Return the [x, y] coordinate for the center point of the cell that contains the specified text.  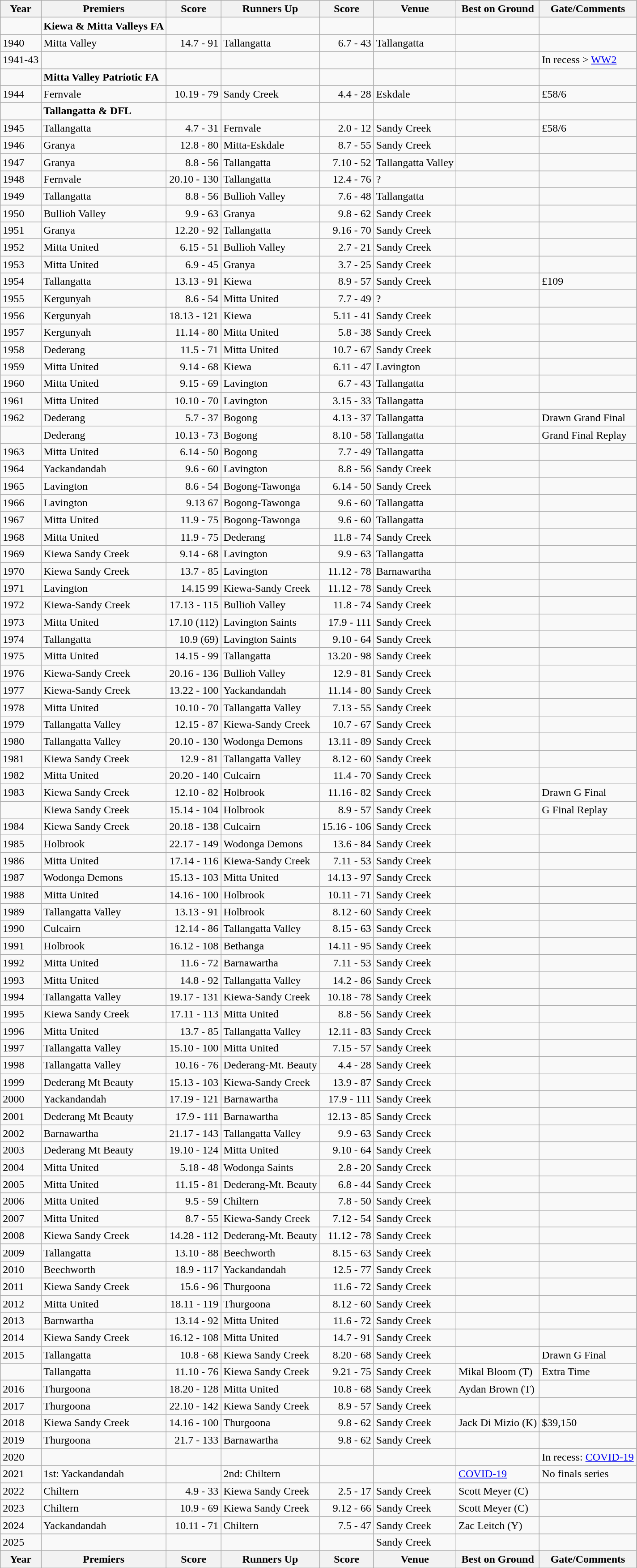
2005 [21, 1184]
1974 [21, 639]
2014 [21, 1338]
1978 [21, 707]
7.12 - 54 [346, 1218]
2020 [21, 1457]
Aydan Brown (T) [497, 1389]
2.8 - 20 [346, 1167]
$39,150 [588, 1423]
2017 [21, 1406]
6.11 - 47 [346, 367]
1946 [21, 145]
1956 [21, 316]
2002 [21, 1133]
1979 [21, 724]
19.17 - 131 [194, 997]
Grand Final Replay [588, 435]
10.16 - 76 [194, 1065]
1997 [21, 1048]
1961 [21, 401]
2012 [21, 1304]
Drawn Grand Final [588, 418]
12.14 - 86 [194, 929]
12.15 - 87 [194, 724]
22.17 - 149 [194, 844]
In recess: COVID-19 [588, 1457]
11.10 - 76 [194, 1372]
15.6 - 96 [194, 1286]
7.13 - 55 [346, 707]
4.7 - 31 [194, 128]
1960 [21, 384]
Mitta-Eskdale [270, 145]
7.8 - 50 [346, 1201]
1950 [21, 214]
2022 [21, 1491]
10.9 - 69 [194, 1508]
1966 [21, 503]
2023 [21, 1508]
7.15 - 57 [346, 1048]
7.10 - 52 [346, 162]
1955 [21, 299]
Barnwartha [104, 1321]
1944 [21, 94]
Mitta Valley Patriotic FA [104, 77]
2021 [21, 1474]
17.11 - 113 [194, 1014]
1970 [21, 571]
20.16 - 136 [194, 673]
2015 [21, 1355]
13.14 - 92 [194, 1321]
9.21 - 75 [346, 1372]
18.9 - 117 [194, 1269]
5.18 - 48 [194, 1167]
1975 [21, 656]
1980 [21, 741]
1981 [21, 759]
1947 [21, 162]
G Final Replay [588, 810]
1996 [21, 1031]
1948 [21, 179]
20.18 - 138 [194, 827]
Mikal Bloom (T) [497, 1372]
14.2 - 86 [346, 980]
21.7 - 133 [194, 1440]
1984 [21, 827]
COVID-19 [497, 1474]
2.7 - 21 [346, 248]
10.18 - 78 [346, 997]
2.5 - 17 [346, 1491]
10.13 - 73 [194, 435]
5.11 - 41 [346, 316]
9.15 - 69 [194, 384]
10.19 - 79 [194, 94]
1940 [21, 43]
6.8 - 44 [346, 1184]
1998 [21, 1065]
19.10 - 124 [194, 1150]
1993 [21, 980]
12.5 - 77 [346, 1269]
4.13 - 37 [346, 418]
14.28 - 112 [194, 1235]
12.10 - 82 [194, 793]
14.13 - 97 [346, 878]
1992 [21, 963]
7.5 - 47 [346, 1525]
18.13 - 121 [194, 316]
1986 [21, 861]
Mitta Valley [104, 43]
14.8 - 92 [194, 980]
11.5 - 71 [194, 350]
6.15 - 51 [194, 248]
1963 [21, 452]
9.5 - 59 [194, 1201]
2011 [21, 1286]
17.10 (112) [194, 622]
13.9 - 87 [346, 1082]
1953 [21, 265]
13.10 - 88 [194, 1252]
£109 [588, 282]
1965 [21, 486]
1973 [21, 622]
1968 [21, 537]
Kiewa & Mitta Valleys FA [104, 26]
1985 [21, 844]
14.11 - 95 [346, 946]
12.4 - 76 [346, 179]
3.15 - 33 [346, 401]
12.8 - 80 [194, 145]
Tallangatta & DFL [104, 111]
1949 [21, 196]
7.6 - 48 [346, 196]
15.10 - 100 [194, 1048]
1941-43 [21, 60]
11.15 - 81 [194, 1184]
12.13 - 85 [346, 1116]
1957 [21, 333]
9.12 - 66 [346, 1508]
1999 [21, 1082]
18.20 - 128 [194, 1389]
14.15 99 [194, 588]
Zac Leitch (Y) [497, 1525]
2009 [21, 1252]
1982 [21, 776]
1962 [21, 418]
20.20 - 140 [194, 776]
2nd: Chiltern [270, 1474]
1987 [21, 878]
No finals series [588, 1474]
13.20 - 98 [346, 656]
10.9 (69) [194, 639]
2006 [21, 1201]
2008 [21, 1235]
2.0 - 12 [346, 128]
9.16 - 70 [346, 231]
1958 [21, 350]
Extra Time [588, 1372]
Wodonga Saints [270, 1167]
1964 [21, 469]
2013 [21, 1321]
5.7 - 37 [194, 418]
Bethanga [270, 946]
1959 [21, 367]
15.16 - 106 [346, 827]
2016 [21, 1389]
1991 [21, 946]
15.14 - 104 [194, 810]
Jack Di Mizio (K) [497, 1423]
12.11 - 83 [346, 1031]
1994 [21, 997]
2003 [21, 1150]
2000 [21, 1099]
13.22 - 100 [194, 690]
2018 [21, 1423]
1990 [21, 929]
2007 [21, 1218]
1st: Yackandandah [104, 1474]
13.6 - 84 [346, 844]
17.19 - 121 [194, 1099]
17.14 - 116 [194, 861]
1967 [21, 520]
1976 [21, 673]
1971 [21, 588]
1951 [21, 231]
14.15 - 99 [194, 656]
2001 [21, 1116]
1989 [21, 912]
1952 [21, 248]
17.13 - 115 [194, 605]
2025 [21, 1542]
1983 [21, 793]
2004 [21, 1167]
12.20 - 92 [194, 231]
18.11 - 119 [194, 1304]
22.10 - 142 [194, 1406]
2024 [21, 1525]
8.10 - 58 [346, 435]
1954 [21, 282]
In recess > WW2 [588, 60]
2010 [21, 1269]
1969 [21, 554]
9.13 67 [194, 503]
6.9 - 45 [194, 265]
3.7 - 25 [346, 265]
2019 [21, 1440]
11.16 - 82 [346, 793]
1977 [21, 690]
1988 [21, 895]
8.20 - 68 [346, 1355]
1995 [21, 1014]
11.4 - 70 [346, 776]
1945 [21, 128]
1972 [21, 605]
Eskdale [415, 94]
4.9 - 33 [194, 1491]
5.8 - 38 [346, 333]
21.17 - 143 [194, 1133]
13.11 - 89 [346, 741]
